For the text-containing cell, return its midpoint in (X, Y) coordinate format. 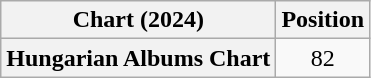
82 (323, 58)
Position (323, 20)
Hungarian Albums Chart (138, 58)
Chart (2024) (138, 20)
